Detect which cell encompasses the target text, then output its [X, Y] center coordinate. 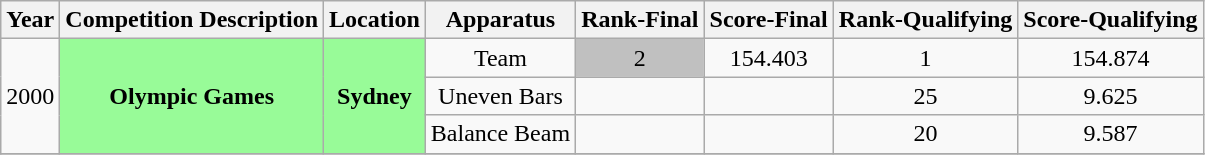
Balance Beam [500, 134]
154.403 [768, 58]
Sydney [375, 96]
Year [30, 20]
9.587 [1110, 134]
Location [375, 20]
154.874 [1110, 58]
20 [925, 134]
Olympic Games [192, 96]
2 [640, 58]
Score-Final [768, 20]
Score-Qualifying [1110, 20]
Team [500, 58]
Uneven Bars [500, 96]
Apparatus [500, 20]
Competition Description [192, 20]
2000 [30, 96]
25 [925, 96]
Rank-Final [640, 20]
1 [925, 58]
Rank-Qualifying [925, 20]
9.625 [1110, 96]
